Return the (X, Y) coordinate for the center point of the cell that contains the specified text.  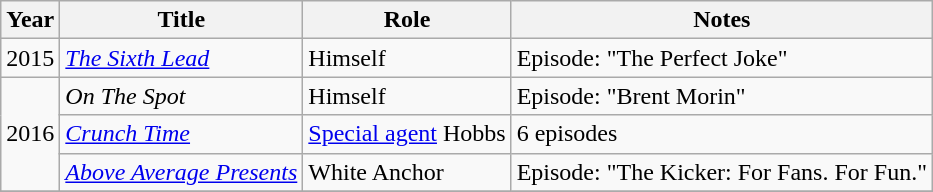
White Anchor (407, 172)
Episode: "Brent Morin" (722, 96)
Episode: "The Perfect Joke" (722, 58)
2016 (30, 134)
2015 (30, 58)
Title (182, 20)
Notes (722, 20)
Role (407, 20)
The Sixth Lead (182, 58)
On The Spot (182, 96)
Special agent Hobbs (407, 134)
Crunch Time (182, 134)
Year (30, 20)
6 episodes (722, 134)
Above Average Presents (182, 172)
Episode: "The Kicker: For Fans. For Fun." (722, 172)
